From the cell containing the given text, extract its center point as [x, y] coordinate. 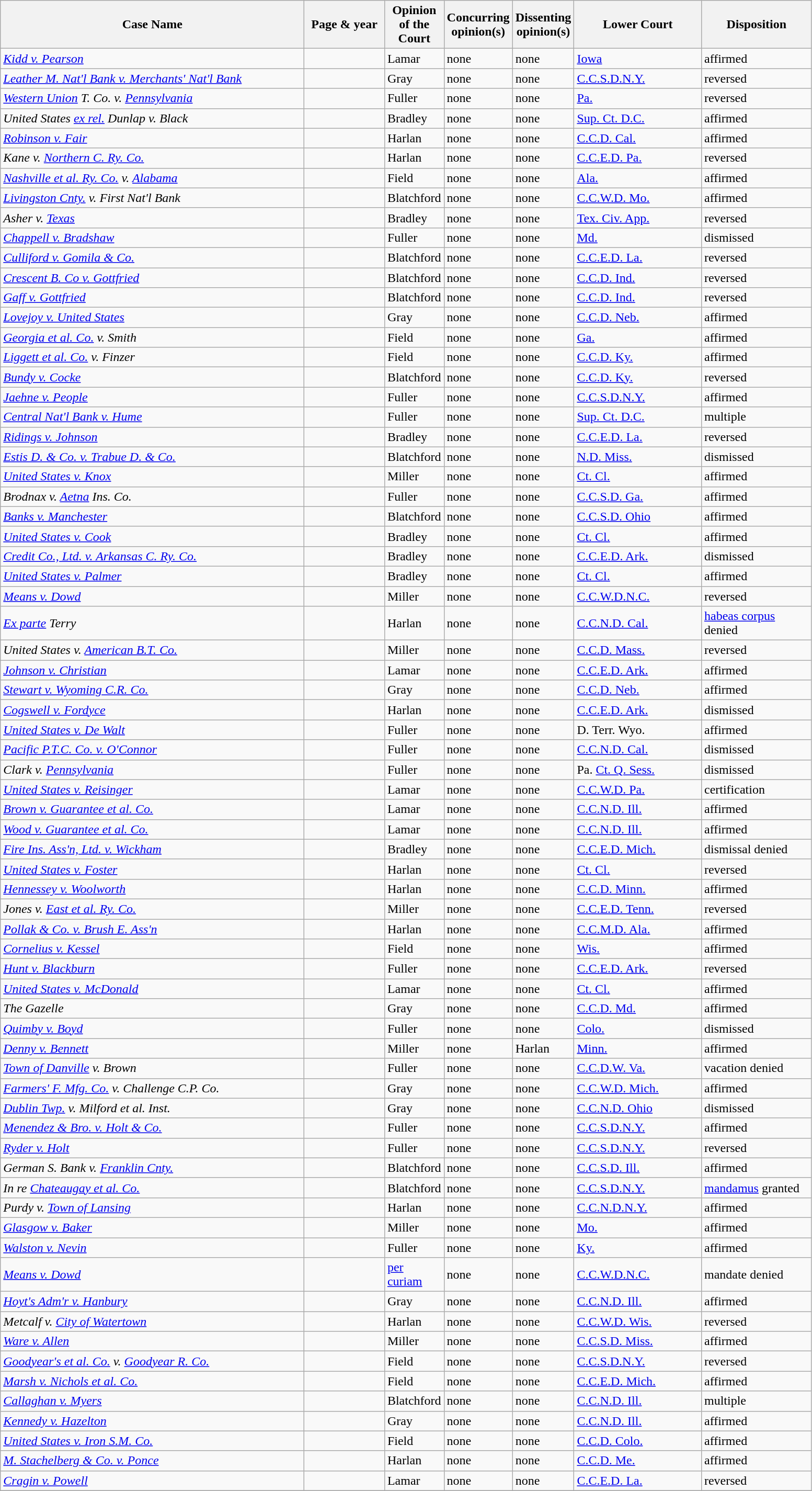
The Gazelle [153, 1009]
Brown v. Guarantee et al. Co. [153, 809]
Ex parte Terry [153, 624]
Mo. [638, 1227]
M. Stachelberg & Co. v. Ponce [153, 1461]
Concurring opinion(s) [478, 25]
Dublin Twp. v. Milford et al. Inst. [153, 1108]
C.C.D. Mass. [638, 650]
Menendez & Bro. v. Holt & Co. [153, 1128]
Lovejoy v. United States [153, 318]
Estis D. & Co. v. Trabue D. & Co. [153, 457]
Jones v. East et al. Ry. Co. [153, 909]
Iowa [638, 59]
Callaghan v. Myers [153, 1401]
C.C.W.D. Mich. [638, 1088]
Disposition [756, 25]
C.C.D. Md. [638, 1009]
mandamus granted [756, 1188]
Bundy v. Cocke [153, 377]
United States v. Palmer [153, 576]
Purdy v. Town of Lansing [153, 1207]
German S. Bank v. Franklin Cnty. [153, 1168]
Ga. [638, 337]
C.C.W.D. Mo. [638, 198]
Pacific P.T.C. Co. v. O'Connor [153, 750]
C.C.S.D. Ga. [638, 496]
Ware v. Allen [153, 1341]
C.C.E.D. Tenn. [638, 909]
Crescent B. Co v. Gottfried [153, 278]
C.C.N.D.N.Y. [638, 1207]
Nashville et al. Ry. Co. v. Alabama [153, 178]
Stewart v. Wyoming C.R. Co. [153, 690]
C.C.W.D. Pa. [638, 789]
Tex. Civ. App. [638, 218]
C.C.D. Colo. [638, 1441]
C.C.S.D. Miss. [638, 1341]
Minn. [638, 1048]
Chappell v. Bradshaw [153, 238]
Jaehne v. People [153, 397]
Quimby v. Boyd [153, 1029]
Clark v. Pennsylvania [153, 770]
dismissal denied [756, 849]
per curiam [414, 1274]
Colo. [638, 1029]
United States v. De Walt [153, 730]
Opinion of the Court [414, 25]
Md. [638, 238]
Culliford v. Gomila & Co. [153, 257]
Cragin v. Powell [153, 1481]
Asher v. Texas [153, 218]
Kidd v. Pearson [153, 59]
Georgia et al. Co. v. Smith [153, 337]
C.C.N.D. Ohio [638, 1108]
Case Name [153, 25]
N.D. Miss. [638, 457]
Pollak & Co. v. Brush E. Ass'n [153, 929]
Kane v. Northern C. Ry. Co. [153, 158]
Leather M. Nat'l Bank v. Merchants' Nat'l Bank [153, 78]
C.C.D. Me. [638, 1461]
Cogswell v. Fordyce [153, 710]
Johnson v. Christian [153, 670]
C.C.E.D. Pa. [638, 158]
United States v. Reisinger [153, 789]
Hoyt's Adm'r v. Hanbury [153, 1302]
United States v. Cook [153, 536]
Denny v. Bennett [153, 1048]
Town of Danville v. Brown [153, 1068]
Walston v. Nevin [153, 1248]
Central Nat'l Bank v. Hume [153, 417]
Goodyear's et al. Co. v. Goodyear R. Co. [153, 1361]
Western Union T. Co. v. Pennsylvania [153, 98]
United States v. Knox [153, 477]
United States v. McDonald [153, 989]
Marsh v. Nichols et al. Co. [153, 1381]
C.C.D.W. Va. [638, 1068]
habeas corpus denied [756, 624]
United States v. Foster [153, 869]
Glasgow v. Baker [153, 1227]
Cornelius v. Kessel [153, 949]
C.C.S.D. Ohio [638, 516]
Ala. [638, 178]
Liggett et al. Co. v. Finzer [153, 357]
Kennedy v. Hazelton [153, 1421]
Hunt v. Blackburn [153, 969]
Livingston Cnty. v. First Nat'l Bank [153, 198]
C.C.S.D. Ill. [638, 1168]
Metcalf v. City of Watertown [153, 1321]
Pa. [638, 98]
certification [756, 789]
Pa. Ct. Q. Sess. [638, 770]
Page & year [345, 25]
Hennessey v. Woolworth [153, 889]
United States v. Iron S.M. Co. [153, 1441]
Gaff v. Gottfried [153, 298]
C.C.D. Cal. [638, 138]
Robinson v. Fair [153, 138]
Wood v. Guarantee et al. Co. [153, 829]
United States ex rel. Dunlap v. Black [153, 118]
Credit Co., Ltd. v. Arkansas C. Ry. Co. [153, 556]
vacation denied [756, 1068]
C.C.M.D. Ala. [638, 929]
Dissenting opinion(s) [543, 25]
Banks v. Manchester [153, 516]
C.C.W.D. Wis. [638, 1321]
mandate denied [756, 1274]
In re Chateaugay et al. Co. [153, 1188]
Fire Ins. Ass'n, Ltd. v. Wickham [153, 849]
C.C.D. Minn. [638, 889]
Ridings v. Johnson [153, 437]
Lower Court [638, 25]
Wis. [638, 949]
Farmers' F. Mfg. Co. v. Challenge C.P. Co. [153, 1088]
D. Terr. Wyo. [638, 730]
Brodnax v. Aetna Ins. Co. [153, 496]
Ky. [638, 1248]
United States v. American B.T. Co. [153, 650]
Ryder v. Holt [153, 1148]
